Search for the cell housing the specified text and yield its [x, y] center coordinate. 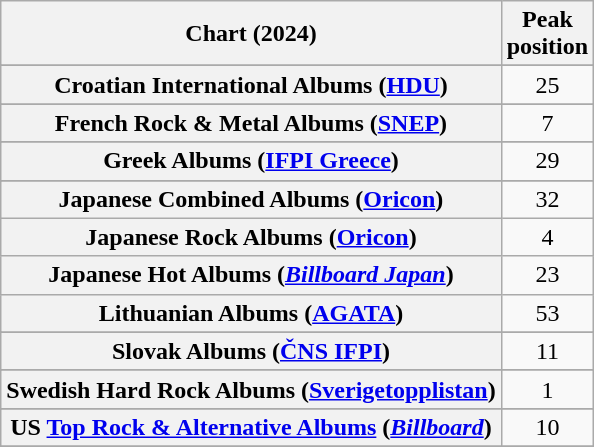
4 [547, 237]
Croatian International Albums (HDU) [251, 85]
29 [547, 161]
10 [547, 427]
Peakposition [547, 34]
Japanese Combined Albums (Oricon) [251, 199]
Lithuanian Albums (AGATA) [251, 313]
Chart (2024) [251, 34]
Japanese Hot Albums (Billboard Japan) [251, 275]
1 [547, 389]
7 [547, 123]
32 [547, 199]
53 [547, 313]
French Rock & Metal Albums (SNEP) [251, 123]
Japanese Rock Albums (Oricon) [251, 237]
US Top Rock & Alternative Albums (Billboard) [251, 427]
11 [547, 351]
Greek Albums (IFPI Greece) [251, 161]
23 [547, 275]
25 [547, 85]
Slovak Albums (ČNS IFPI) [251, 351]
Swedish Hard Rock Albums (Sverigetopplistan) [251, 389]
